Scan for the cell matching the given text and deliver its (X, Y) coordinate at center. 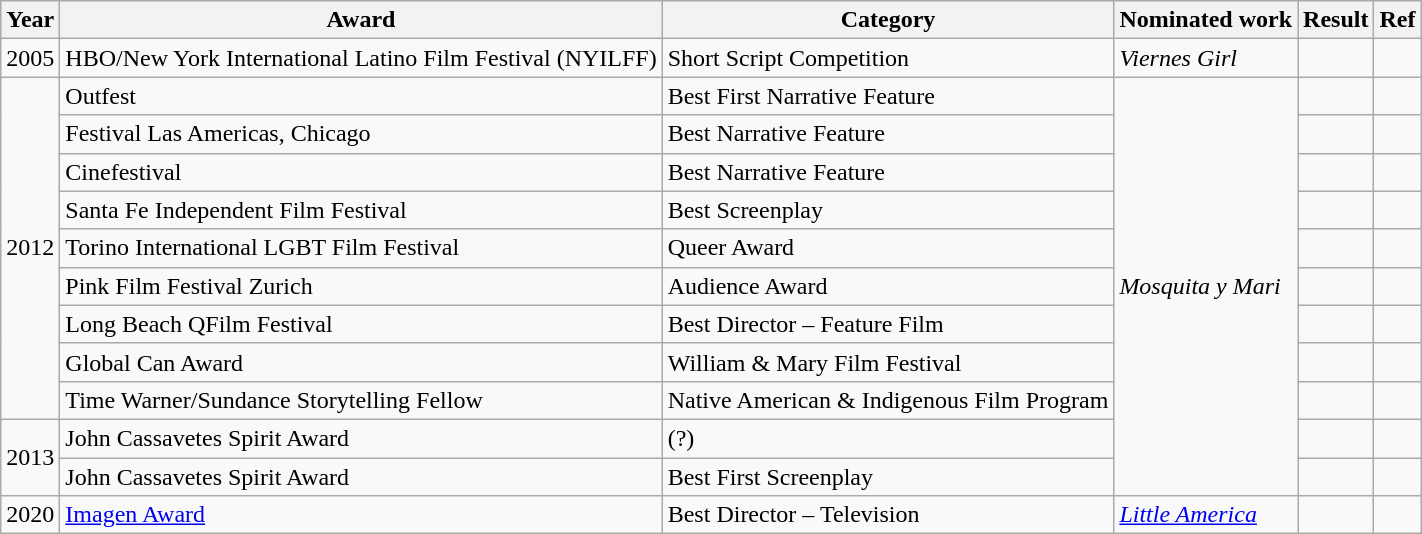
Ref (1398, 20)
Queer Award (888, 248)
Long Beach QFilm Festival (361, 324)
Cinefestival (361, 172)
William & Mary Film Festival (888, 362)
Santa Fe Independent Film Festival (361, 210)
HBO/New York International Latino Film Festival (NYILFF) (361, 58)
Audience Award (888, 286)
2012 (30, 248)
Little America (1206, 515)
2005 (30, 58)
2020 (30, 515)
Best First Narrative Feature (888, 96)
Best Director – Feature Film (888, 324)
Pink Film Festival Zurich (361, 286)
Festival Las Americas, Chicago (361, 134)
Viernes Girl (1206, 58)
Best Director – Television (888, 515)
Imagen Award (361, 515)
Year (30, 20)
Native American & Indigenous Film Program (888, 400)
2013 (30, 457)
Award (361, 20)
Category (888, 20)
Global Can Award (361, 362)
Mosquita y Mari (1206, 286)
Nominated work (1206, 20)
Short Script Competition (888, 58)
Best First Screenplay (888, 477)
(?) (888, 438)
Torino International LGBT Film Festival (361, 248)
Outfest (361, 96)
Result (1336, 20)
Best Screenplay (888, 210)
Time Warner/Sundance Storytelling Fellow (361, 400)
